For the text-containing cell, return its midpoint in [x, y] coordinate format. 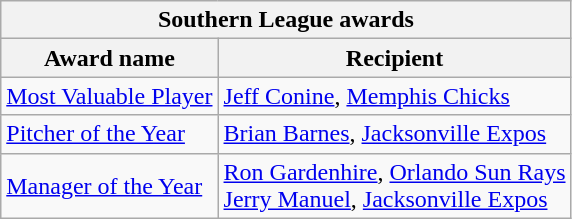
Most Valuable Player [110, 96]
Southern League awards [286, 20]
Manager of the Year [110, 186]
Brian Barnes, Jacksonville Expos [394, 134]
Jeff Conine, Memphis Chicks [394, 96]
Recipient [394, 58]
Pitcher of the Year [110, 134]
Award name [110, 58]
Ron Gardenhire, Orlando Sun Rays Jerry Manuel, Jacksonville Expos [394, 186]
